Capture the cell that displays the provided text and extract its [X, Y] central coordinate. 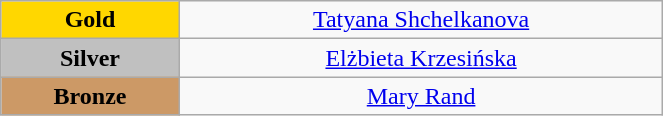
Bronze [90, 96]
Mary Rand [421, 96]
Gold [90, 20]
Tatyana Shchelkanova [421, 20]
Silver [90, 58]
Elżbieta Krzesińska [421, 58]
